Provide the (X, Y) coordinate of the cell's center where the given text is located.  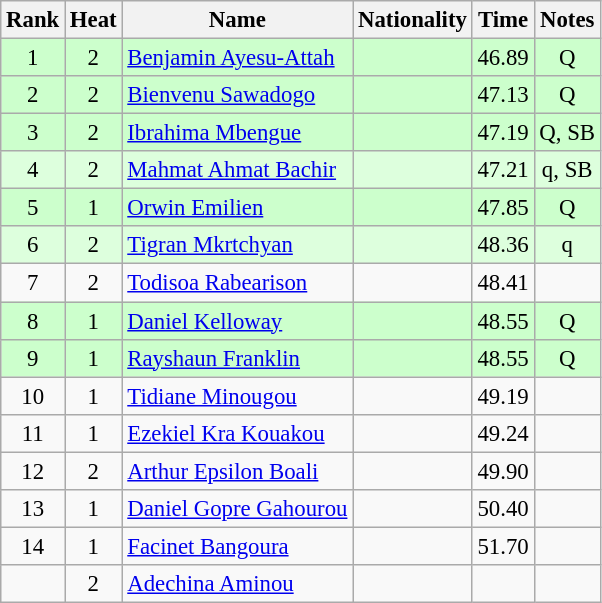
Notes (567, 20)
8 (33, 321)
47.85 (503, 208)
12 (33, 471)
50.40 (503, 509)
Facinet Bangoura (238, 546)
49.24 (503, 433)
46.89 (503, 58)
48.41 (503, 283)
11 (33, 433)
Mahmat Ahmat Bachir (238, 170)
Time (503, 20)
47.21 (503, 170)
Rank (33, 20)
Rayshaun Franklin (238, 358)
14 (33, 546)
49.90 (503, 471)
47.13 (503, 95)
6 (33, 245)
Ezekiel Kra Kouakou (238, 433)
51.70 (503, 546)
Arthur Epsilon Boali (238, 471)
q (567, 245)
q, SB (567, 170)
5 (33, 208)
Daniel Kelloway (238, 321)
47.19 (503, 133)
Q, SB (567, 133)
Tidiane Minougou (238, 396)
Orwin Emilien (238, 208)
Bienvenu Sawadogo (238, 95)
Tigran Mkrtchyan (238, 245)
Benjamin Ayesu-Attah (238, 58)
9 (33, 358)
Daniel Gopre Gahourou (238, 509)
Todisoa Rabearison (238, 283)
Ibrahima Mbengue (238, 133)
49.19 (503, 396)
13 (33, 509)
Adechina Aminou (238, 584)
10 (33, 396)
7 (33, 283)
Name (238, 20)
Nationality (412, 20)
48.36 (503, 245)
4 (33, 170)
Heat (94, 20)
3 (33, 133)
